Locate the cell with the specified text and output its (X, Y) center coordinate. 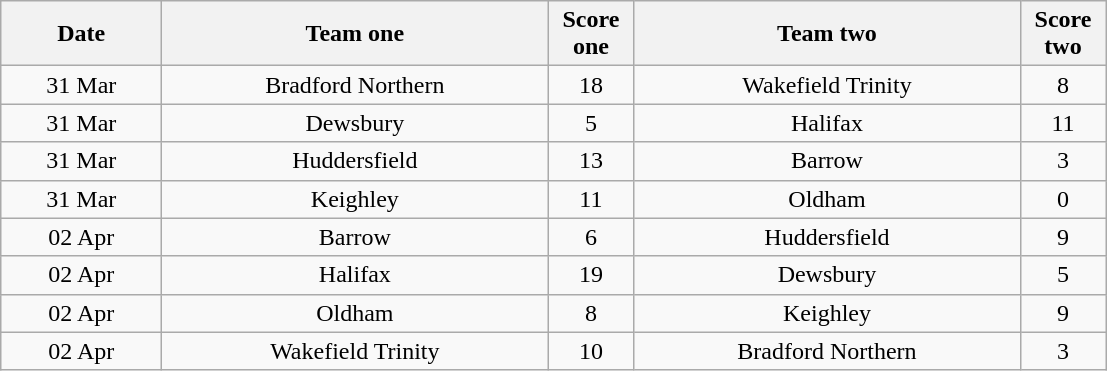
6 (591, 237)
Score one (591, 34)
Team one (355, 34)
19 (591, 275)
13 (591, 161)
Team two (827, 34)
Score two (1063, 34)
10 (591, 351)
0 (1063, 199)
Date (82, 34)
18 (591, 85)
